Capture the cell that displays the provided text and extract its [x, y] central coordinate. 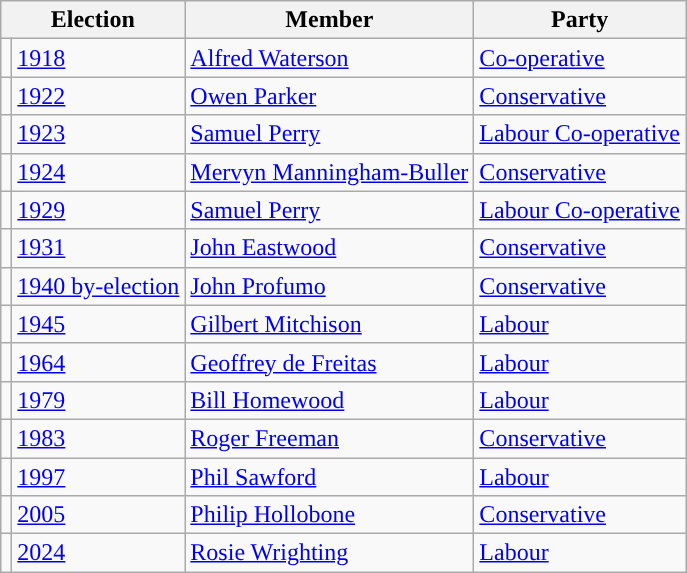
1929 [98, 210]
Member [330, 20]
Rosie Wrighting [330, 553]
Phil Sawford [330, 477]
John Eastwood [330, 248]
1983 [98, 438]
1924 [98, 172]
John Profumo [330, 286]
1923 [98, 134]
2024 [98, 553]
2005 [98, 515]
1979 [98, 400]
Alfred Waterson [330, 58]
Gilbert Mitchison [330, 324]
Co-operative [580, 58]
Roger Freeman [330, 438]
1945 [98, 324]
Party [580, 20]
1918 [98, 58]
1997 [98, 477]
Philip Hollobone [330, 515]
Geoffrey de Freitas [330, 362]
Election [93, 20]
1940 by-election [98, 286]
1964 [98, 362]
1922 [98, 96]
Mervyn Manningham-Buller [330, 172]
Owen Parker [330, 96]
Bill Homewood [330, 400]
1931 [98, 248]
